From the cell containing the given text, extract its center point as (X, Y) coordinate. 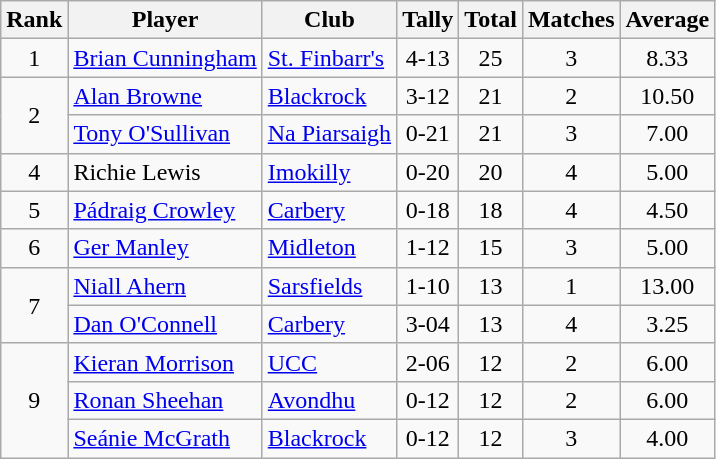
Imokilly (329, 172)
2-06 (428, 362)
Ronan Sheehan (165, 400)
Brian Cunningham (165, 58)
Club (329, 20)
9 (34, 400)
Richie Lewis (165, 172)
25 (491, 58)
13.00 (668, 286)
0-18 (428, 210)
4-13 (428, 58)
5 (34, 210)
Na Piarsaigh (329, 134)
15 (491, 248)
Niall Ahern (165, 286)
1-10 (428, 286)
Dan O'Connell (165, 324)
8.33 (668, 58)
St. Finbarr's (329, 58)
3-04 (428, 324)
Tony O'Sullivan (165, 134)
UCC (329, 362)
10.50 (668, 96)
3-12 (428, 96)
Total (491, 20)
Avondhu (329, 400)
20 (491, 172)
18 (491, 210)
Midleton (329, 248)
Seánie McGrath (165, 438)
3.25 (668, 324)
4.50 (668, 210)
Pádraig Crowley (165, 210)
Sarsfields (329, 286)
6 (34, 248)
0-21 (428, 134)
1-12 (428, 248)
0-20 (428, 172)
Tally (428, 20)
7.00 (668, 134)
Ger Manley (165, 248)
7 (34, 305)
Average (668, 20)
4.00 (668, 438)
Kieran Morrison (165, 362)
Alan Browne (165, 96)
Rank (34, 20)
Player (165, 20)
Matches (571, 20)
